Provide the [x, y] coordinate of the cell's center where the given text is located.  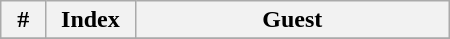
Guest [292, 20]
Index [91, 20]
# [24, 20]
